Search for the cell housing the specified text and yield its [x, y] center coordinate. 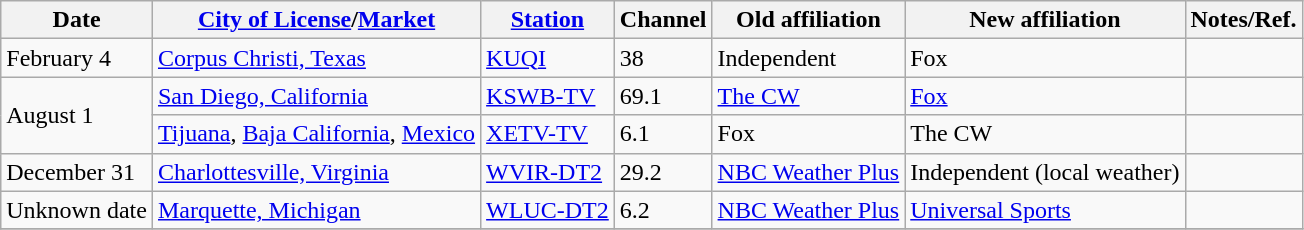
December 31 [77, 172]
69.1 [663, 96]
KUQI [548, 58]
February 4 [77, 58]
August 1 [77, 115]
KSWB-TV [548, 96]
Marquette, Michigan [316, 210]
New affiliation [1045, 20]
Date [77, 20]
Unknown date [77, 210]
6.2 [663, 210]
6.1 [663, 134]
San Diego, California [316, 96]
Station [548, 20]
Corpus Christi, Texas [316, 58]
29.2 [663, 172]
Universal Sports [1045, 210]
XETV-TV [548, 134]
WLUC-DT2 [548, 210]
Tijuana, Baja California, Mexico [316, 134]
Independent [808, 58]
Independent (local weather) [1045, 172]
38 [663, 58]
Channel [663, 20]
Charlottesville, Virginia [316, 172]
City of License/Market [316, 20]
Notes/Ref. [1244, 20]
Old affiliation [808, 20]
WVIR-DT2 [548, 172]
